Locate the cell with the specified text and output its (X, Y) center coordinate. 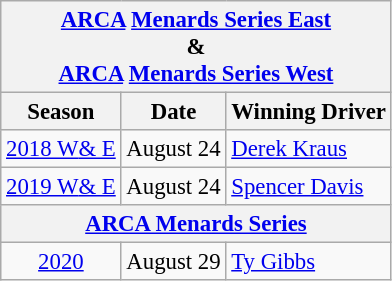
2018 W& E (61, 149)
Winning Driver (308, 112)
Derek Kraus (308, 149)
ARCA Menards Series East&ARCA Menards Series West (196, 47)
Season (61, 112)
Date (174, 112)
Spencer Davis (308, 187)
2019 W& E (61, 187)
August 29 (174, 262)
ARCA Menards Series (196, 224)
2020 (61, 262)
Ty Gibbs (308, 262)
